Detect which cell encompasses the target text, then output its (X, Y) center coordinate. 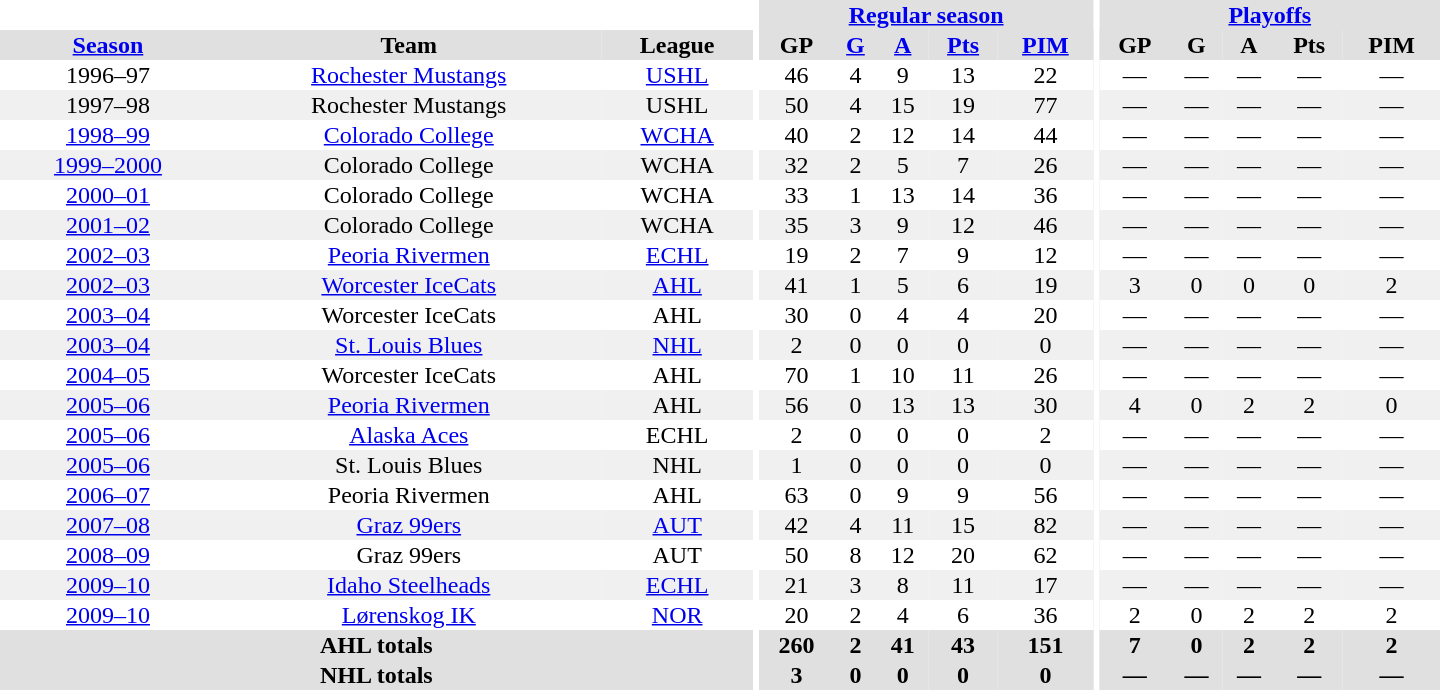
44 (1046, 135)
21 (797, 585)
2004–05 (108, 375)
Lørenskog IK (409, 615)
Alaska Aces (409, 435)
77 (1046, 105)
1999–2000 (108, 165)
17 (1046, 585)
1996–97 (108, 75)
22 (1046, 75)
2007–08 (108, 525)
Regular season (926, 15)
40 (797, 135)
82 (1046, 525)
35 (797, 225)
33 (797, 195)
2006–07 (108, 495)
League (678, 45)
NHL totals (376, 675)
AHL totals (376, 645)
62 (1046, 555)
2000–01 (108, 195)
43 (963, 645)
2001–02 (108, 225)
63 (797, 495)
Playoffs (1270, 15)
42 (797, 525)
70 (797, 375)
32 (797, 165)
2008–09 (108, 555)
Season (108, 45)
1997–98 (108, 105)
1998–99 (108, 135)
Team (409, 45)
10 (903, 375)
151 (1046, 645)
Idaho Steelheads (409, 585)
260 (797, 645)
NOR (678, 615)
